Extract the (X, Y) coordinate from the center of the cell holding the provided text.  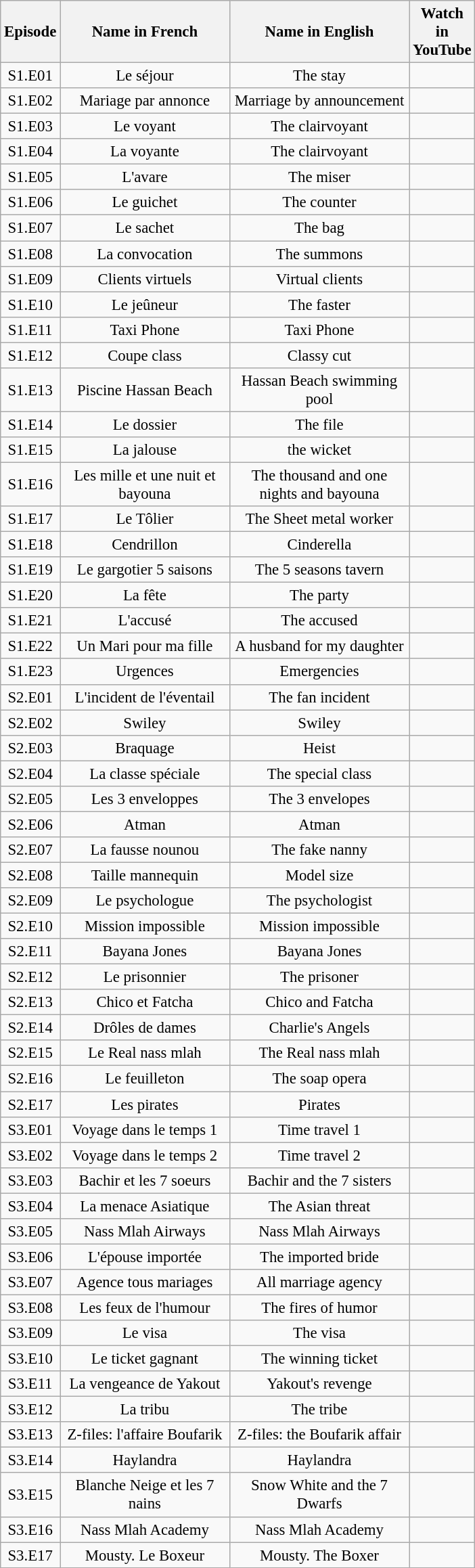
Le psychologue (145, 901)
Snow White and the 7 Dwarfs (319, 1496)
S2.E16 (30, 1079)
Cinderella (319, 545)
Bachir and the 7 sisters (319, 1180)
La voyante (145, 152)
L'incident de l'éventail (145, 697)
The party (319, 596)
The accused (319, 621)
S3.E09 (30, 1333)
S1.E21 (30, 621)
S2.E05 (30, 799)
Les mille et une nuit et bayouna (145, 485)
Le Real nass mlah (145, 1054)
Time travel 1 (319, 1129)
Voyage dans le temps 2 (145, 1155)
La vengeance de Yakout (145, 1384)
The 3 envelopes (319, 799)
Charlie's Angels (319, 1028)
The Real nass mlah (319, 1054)
Yakout's revenge (319, 1384)
The summons (319, 254)
The fake nanny (319, 850)
S1.E09 (30, 279)
S3.E03 (30, 1180)
S1.E22 (30, 646)
the wicket (319, 450)
S2.E03 (30, 748)
S3.E06 (30, 1257)
Agence tous mariages (145, 1282)
L'avare (145, 177)
S2.E09 (30, 901)
The 5 seasons tavern (319, 570)
La jalouse (145, 450)
S1.E10 (30, 305)
Mousty. Le Boxeur (145, 1555)
S1.E17 (30, 519)
S1.E23 (30, 672)
Le prisonnier (145, 977)
S3.E05 (30, 1232)
Le gargotier 5 saisons (145, 570)
The miser (319, 177)
S1.E13 (30, 390)
Urgences (145, 672)
Hassan Beach swimming pool (319, 390)
The bag (319, 228)
S3.E15 (30, 1496)
Le ticket gagnant (145, 1359)
La convocation (145, 254)
Episode (30, 32)
S2.E15 (30, 1054)
L'accusé (145, 621)
Voyage dans le temps 1 (145, 1129)
The imported bride (319, 1257)
S1.E04 (30, 152)
Virtual clients (319, 279)
Name in English (319, 32)
S3.E01 (30, 1129)
S3.E12 (30, 1410)
S3.E17 (30, 1555)
S2.E01 (30, 697)
S3.E13 (30, 1435)
Le jeûneur (145, 305)
La tribu (145, 1410)
Le guichet (145, 202)
La classe spéciale (145, 774)
Pirates (319, 1104)
Taille mannequin (145, 875)
Chico et Fatcha (145, 1002)
S3.E07 (30, 1282)
Cendrillon (145, 545)
Le visa (145, 1333)
S1.E16 (30, 485)
S2.E04 (30, 774)
Les pirates (145, 1104)
Mousty. The Boxer (319, 1555)
La menace Asiatique (145, 1206)
The faster (319, 305)
S3.E08 (30, 1307)
S2.E06 (30, 824)
Le dossier (145, 424)
S2.E17 (30, 1104)
The special class (319, 774)
Time travel 2 (319, 1155)
Model size (319, 875)
The counter (319, 202)
The prisoner (319, 977)
S2.E10 (30, 926)
Z-files: l'affaire Boufarik (145, 1435)
The fires of humor (319, 1307)
S2.E13 (30, 1002)
The visa (319, 1333)
Le Tôlier (145, 519)
Watch in YouTube (443, 32)
Name in French (145, 32)
S1.E03 (30, 127)
S1.E08 (30, 254)
All marriage agency (319, 1282)
S1.E18 (30, 545)
Un Mari pour ma fille (145, 646)
S1.E15 (30, 450)
S3.E10 (30, 1359)
Blanche Neige et les 7 nains (145, 1496)
The winning ticket (319, 1359)
S1.E19 (30, 570)
Braquage (145, 748)
Clients virtuels (145, 279)
Heist (319, 748)
Classy cut (319, 355)
Le séjour (145, 76)
Le feuilleton (145, 1079)
La fausse nounou (145, 850)
Piscine Hassan Beach (145, 390)
The psychologist (319, 901)
Drôles de dames (145, 1028)
S1.E02 (30, 101)
S1.E14 (30, 424)
S2.E14 (30, 1028)
L'épouse importée (145, 1257)
Chico and Fatcha (319, 1002)
S1.E20 (30, 596)
Z-files: the Boufarik affair (319, 1435)
Les feux de l'humour (145, 1307)
La fête (145, 596)
S1.E06 (30, 202)
Le voyant (145, 127)
S2.E11 (30, 951)
A husband for my daughter (319, 646)
S2.E07 (30, 850)
S2.E08 (30, 875)
S3.E14 (30, 1460)
S2.E12 (30, 977)
Coupe class (145, 355)
Les 3 enveloppes (145, 799)
The fan incident (319, 697)
The Asian threat (319, 1206)
The file (319, 424)
The tribe (319, 1410)
Bachir et les 7 soeurs (145, 1180)
Mariage par annonce (145, 101)
S3.E11 (30, 1384)
S3.E02 (30, 1155)
The Sheet metal worker (319, 519)
S3.E04 (30, 1206)
Le sachet (145, 228)
Emergencies (319, 672)
S3.E16 (30, 1529)
The soap opera (319, 1079)
S1.E05 (30, 177)
The stay (319, 76)
S1.E07 (30, 228)
S1.E12 (30, 355)
Marriage by announcement (319, 101)
S1.E11 (30, 330)
The thousand and one nights and bayouna (319, 485)
S2.E02 (30, 723)
S1.E01 (30, 76)
